Find where the given text appears and provide that cell's center as [X, Y] coordinate. 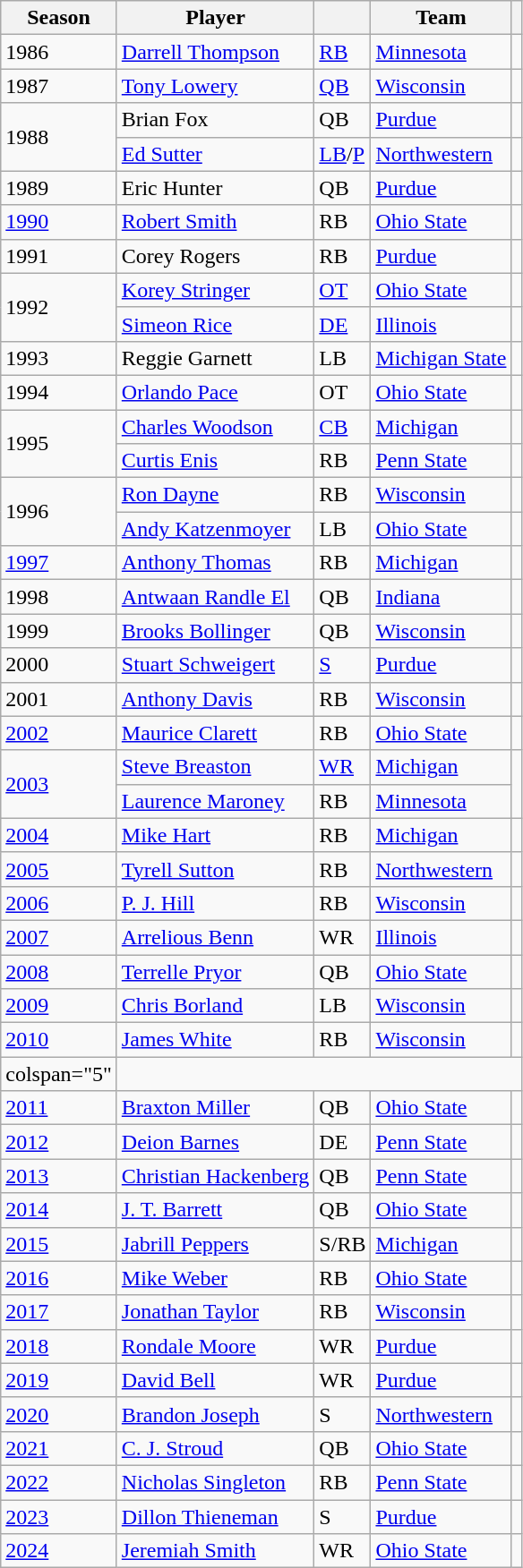
2007 [59, 937]
2010 [59, 1040]
2001 [59, 699]
Jabrill Peppers [215, 1244]
1999 [59, 631]
Corey Rogers [215, 256]
Antwaan Randle El [215, 597]
Michigan State [441, 358]
1988 [59, 137]
2012 [59, 1142]
Anthony Davis [215, 699]
2024 [59, 1551]
Eric Hunter [215, 188]
Deion Barnes [215, 1142]
1994 [59, 392]
2017 [59, 1312]
1993 [59, 358]
2014 [59, 1210]
Nicholas Singleton [215, 1482]
2018 [59, 1346]
Arrelious Benn [215, 937]
Robert Smith [215, 222]
Charles Woodson [215, 427]
Curtis Enis [215, 461]
LB/P [342, 154]
Laurence Maroney [215, 801]
2009 [59, 1006]
2021 [59, 1448]
Rondale Moore [215, 1346]
Ron Dayne [215, 495]
Anthony Thomas [215, 563]
Team [441, 18]
2019 [59, 1380]
Season [59, 18]
2022 [59, 1482]
James White [215, 1040]
2008 [59, 971]
Ed Sutter [215, 154]
Brian Fox [215, 120]
1996 [59, 512]
Tyrell Sutton [215, 869]
Terrelle Pryor [215, 971]
J. T. Barrett [215, 1210]
Christian Hackenberg [215, 1176]
2011 [59, 1108]
2000 [59, 665]
2016 [59, 1278]
Mike Weber [215, 1278]
Stuart Schweigert [215, 665]
Brandon Joseph [215, 1414]
Braxton Miller [215, 1108]
Mike Hart [215, 835]
2005 [59, 869]
1992 [59, 307]
1995 [59, 444]
2003 [59, 784]
colspan="5" [59, 1074]
2006 [59, 903]
Jonathan Taylor [215, 1312]
Andy Katzenmoyer [215, 529]
1990 [59, 222]
CB [342, 427]
Jeremiah Smith [215, 1551]
2015 [59, 1244]
1986 [59, 52]
2002 [59, 733]
David Bell [215, 1380]
Player [215, 18]
1987 [59, 86]
Orlando Pace [215, 392]
Indiana [441, 597]
Simeon Rice [215, 324]
Dillon Thieneman [215, 1517]
2023 [59, 1517]
C. J. Stroud [215, 1448]
Reggie Garnett [215, 358]
1998 [59, 597]
2013 [59, 1176]
Tony Lowery [215, 86]
Brooks Bollinger [215, 631]
1997 [59, 563]
P. J. Hill [215, 903]
Korey Stringer [215, 290]
S/RB [342, 1244]
Steve Breaston [215, 767]
2004 [59, 835]
1989 [59, 188]
1991 [59, 256]
Darrell Thompson [215, 52]
Chris Borland [215, 1006]
2020 [59, 1414]
Maurice Clarett [215, 733]
